Identify which cell holds the provided text, then report its (x, y) central coordinate. 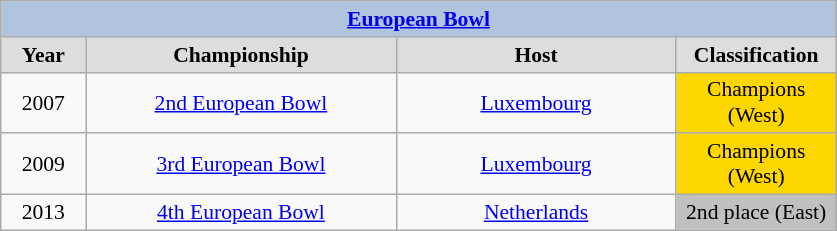
2013 (44, 213)
Netherlands (536, 213)
Championship (241, 55)
2009 (44, 164)
4th European Bowl (241, 213)
Classification (756, 55)
2007 (44, 102)
Year (44, 55)
European Bowl (419, 19)
3rd European Bowl (241, 164)
2nd place (East) (756, 213)
2nd European Bowl (241, 102)
Host (536, 55)
